Output the [X, Y] coordinate of the center of the cell containing the given text.  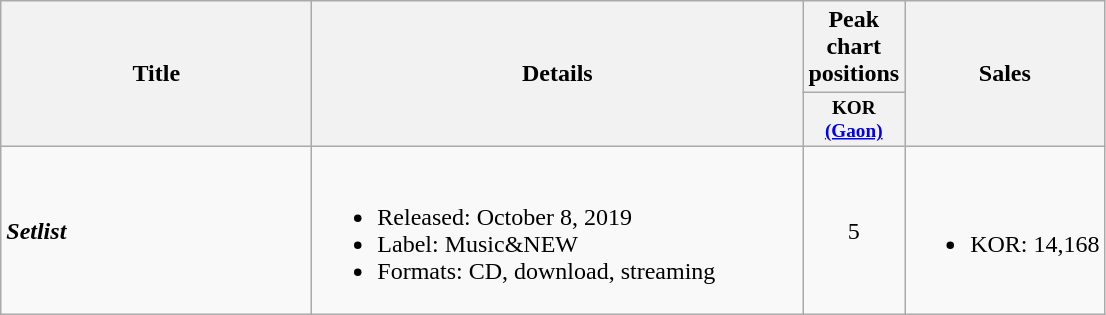
Title [156, 74]
Sales [1005, 74]
Peak chart positions [854, 47]
Released: October 8, 2019Label: Music&NEWFormats: CD, download, streaming [558, 230]
KOR: 14,168 [1005, 230]
Setlist [156, 230]
Details [558, 74]
5 [854, 230]
KOR(Gaon) [854, 120]
